Scan for the cell matching the given text and deliver its [x, y] coordinate at center. 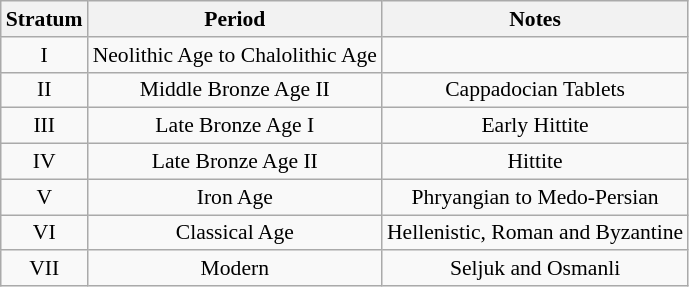
VII [44, 269]
Neolithic Age to Chalolithic Age [235, 55]
I [44, 55]
Iron Age [235, 197]
Classical Age [235, 233]
Stratum [44, 19]
Late Bronze Age I [235, 126]
Hittite [535, 162]
Cappadocian Tablets [535, 90]
Seljuk and Osmanli [535, 269]
IV [44, 162]
VI [44, 233]
III [44, 126]
V [44, 197]
Modern [235, 269]
Early Hittite [535, 126]
Hellenistic, Roman and Byzantine [535, 233]
Period [235, 19]
II [44, 90]
Phryangian to Medo-Persian [535, 197]
Notes [535, 19]
Middle Bronze Age II [235, 90]
Late Bronze Age II [235, 162]
